Scan for the cell matching the given text and deliver its (x, y) coordinate at center. 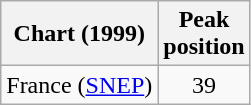
Chart (1999) (80, 34)
39 (204, 85)
Peak position (204, 34)
France (SNEP) (80, 85)
